Determine the [x, y] coordinate at the center of the cell enclosing the given text.  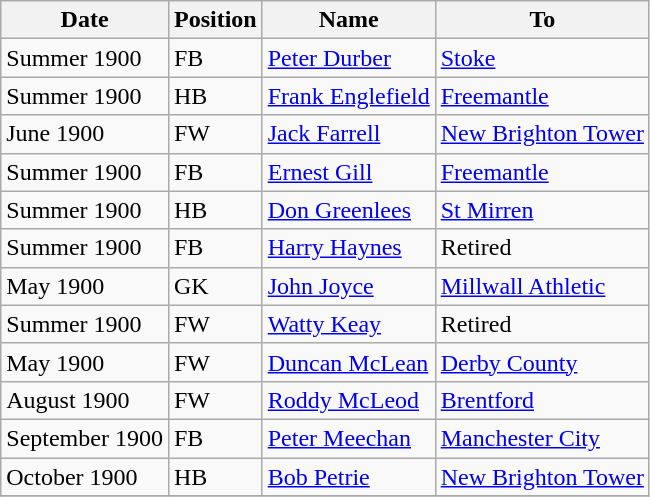
Ernest Gill [348, 172]
Derby County [542, 362]
Date [85, 20]
Manchester City [542, 438]
September 1900 [85, 438]
Watty Keay [348, 324]
GK [215, 286]
Name [348, 20]
August 1900 [85, 400]
Millwall Athletic [542, 286]
Jack Farrell [348, 134]
Stoke [542, 58]
Brentford [542, 400]
June 1900 [85, 134]
Bob Petrie [348, 477]
John Joyce [348, 286]
Frank Englefield [348, 96]
October 1900 [85, 477]
Position [215, 20]
Peter Durber [348, 58]
To [542, 20]
Harry Haynes [348, 248]
Peter Meechan [348, 438]
Duncan McLean [348, 362]
Roddy McLeod [348, 400]
Don Greenlees [348, 210]
St Mirren [542, 210]
